From the cell containing the given text, extract its center point as [x, y] coordinate. 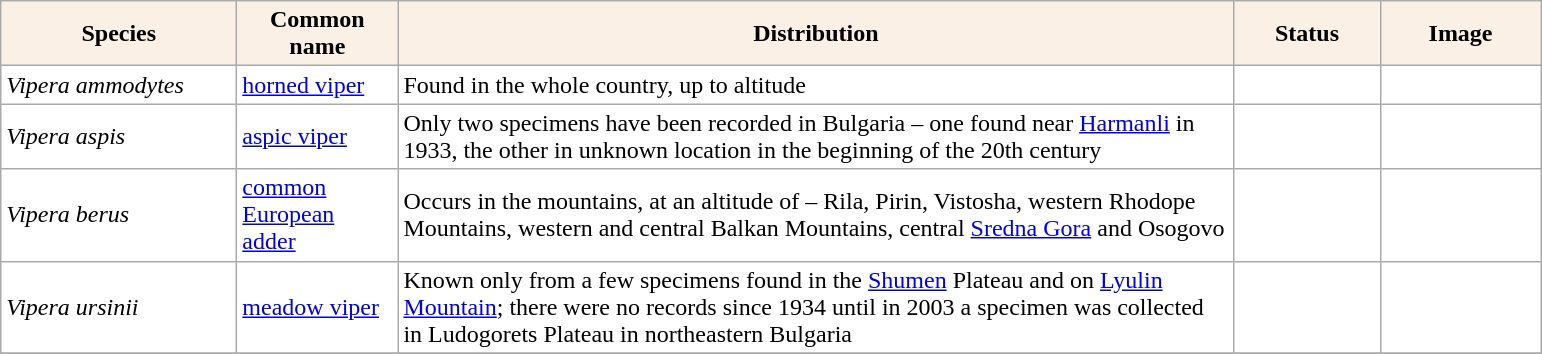
Common name [318, 34]
common European adder [318, 215]
Species [119, 34]
Vipera berus [119, 215]
horned viper [318, 85]
aspic viper [318, 136]
Image [1460, 34]
Vipera aspis [119, 136]
Status [1307, 34]
Distribution [816, 34]
Found in the whole country, up to altitude [816, 85]
Vipera ursinii [119, 307]
meadow viper [318, 307]
Vipera ammodytes [119, 85]
